Pinpoint the cell where the given text exists, returning its [x, y] midpoint coordinate. 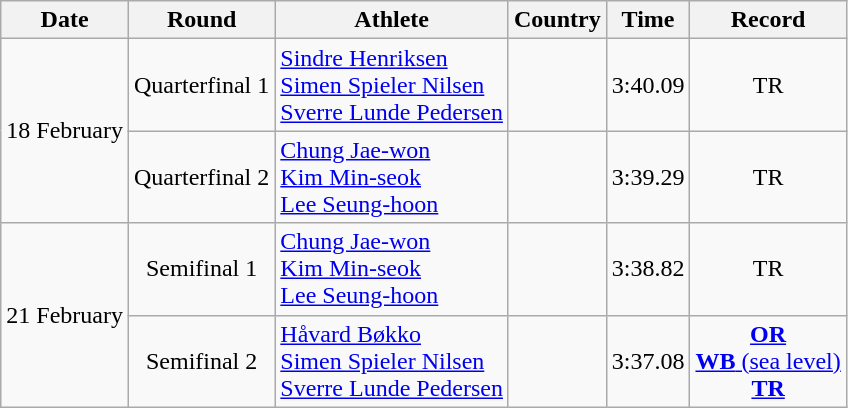
Round [201, 20]
3:37.08 [648, 361]
Country [557, 20]
21 February [65, 315]
3:38.82 [648, 269]
Record [768, 20]
ORWB (sea level)TR [768, 361]
18 February [65, 131]
Håvard BøkkoSimen Spieler NilsenSverre Lunde Pedersen [392, 361]
3:39.29 [648, 177]
Quarterfinal 1 [201, 85]
Quarterfinal 2 [201, 177]
Athlete [392, 20]
Semifinal 2 [201, 361]
Date [65, 20]
Semifinal 1 [201, 269]
Time [648, 20]
Sindre HenriksenSimen Spieler NilsenSverre Lunde Pedersen [392, 85]
3:40.09 [648, 85]
